Capture the cell that displays the provided text and extract its (X, Y) central coordinate. 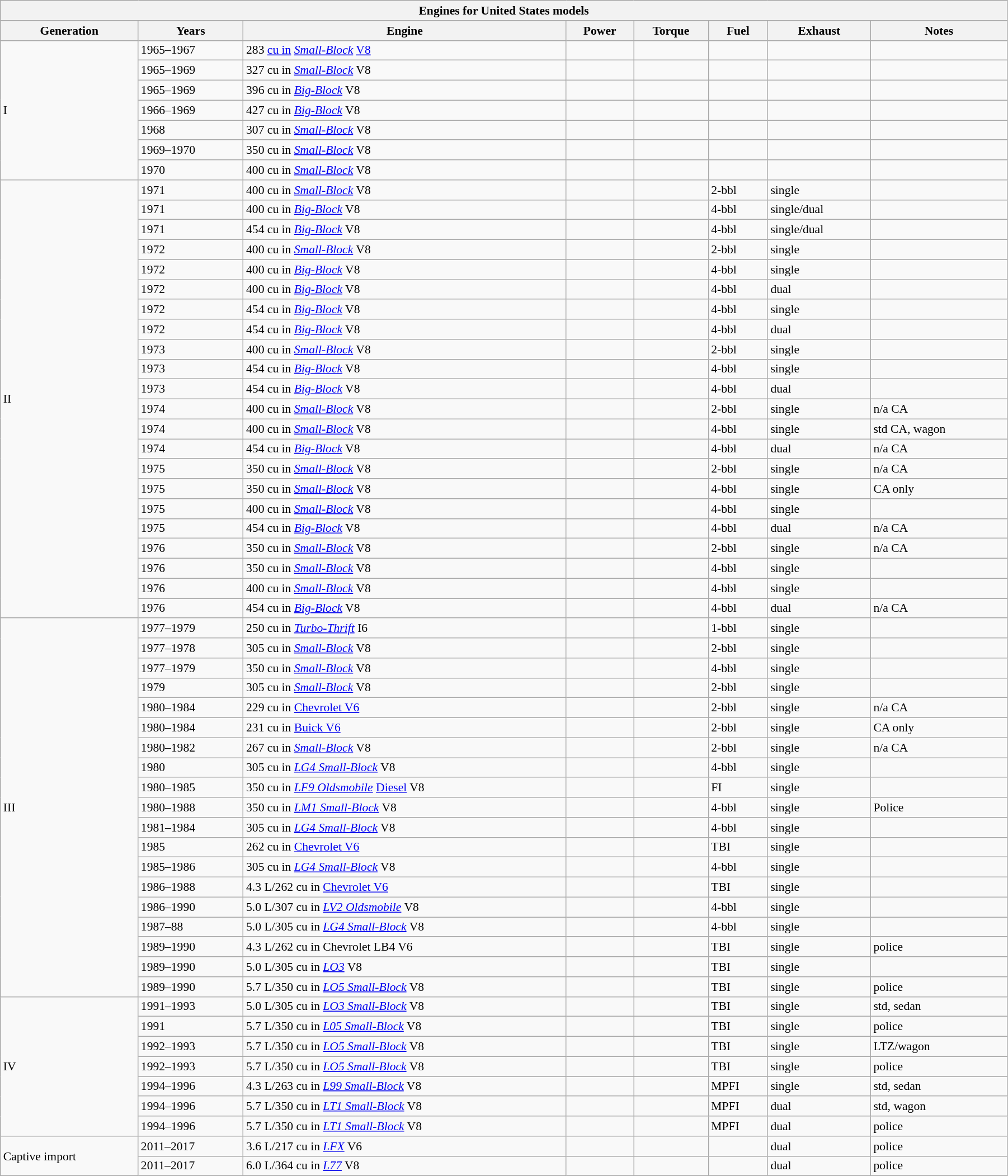
1977–1978 (191, 648)
1979 (191, 688)
267 cu in Small-Block V8 (405, 748)
Power (600, 31)
Years (191, 31)
I (69, 110)
1985–1986 (191, 867)
307 cu in Small-Block V8 (405, 130)
1980–1985 (191, 788)
5.7 L/350 cu in L05 Small-Block V8 (405, 1027)
Generation (69, 31)
4.3 L/263 cu in L99 Small-Block V8 (405, 1087)
FI (738, 788)
1980–1982 (191, 748)
LTZ/wagon (939, 1047)
1980 (191, 768)
5.0 L/305 cu in LO3 V8 (405, 967)
4.3 L/262 cu in Chevrolet V6 (405, 887)
1980–1988 (191, 807)
6.0 L/364 cu in L77 V8 (405, 1166)
Torque (671, 31)
5.0 L/305 cu in LO3 Small-Block V8 (405, 1007)
Fuel (738, 31)
1986–1988 (191, 887)
1985 (191, 847)
327 cu in Small-Block V8 (405, 70)
std, wagon (939, 1107)
1-bbl (738, 629)
Notes (939, 31)
1991 (191, 1027)
4.3 L/262 cu in Chevrolet LB4 V6 (405, 947)
427 cu in Big-Block V8 (405, 110)
1966–1969 (191, 110)
1965–1967 (191, 50)
262 cu in Chevrolet V6 (405, 847)
283 cu in Small-Block V8 (405, 50)
5.0 L/307 cu in LV2 Oldsmobile V8 (405, 907)
1968 (191, 130)
231 cu in Buick V6 (405, 728)
5.0 L/305 cu in LG4 Small-Block V8 (405, 927)
III (69, 807)
Engine (405, 31)
396 cu in Big-Block V8 (405, 91)
Captive import (69, 1156)
1987–88 (191, 927)
std CA, wagon (939, 429)
350 cu in LF9 Oldsmobile Diesel V8 (405, 788)
250 cu in Turbo-Thrift I6 (405, 629)
II (69, 399)
Police (939, 807)
350 cu in LM1 Small-Block V8 (405, 807)
3.6 L/217 cu in LFX V6 (405, 1146)
Exhaust (819, 31)
1991–1993 (191, 1007)
Engines for United States models (504, 11)
229 cu in Chevrolet V6 (405, 708)
IV (69, 1066)
1986–1990 (191, 907)
1981–1984 (191, 828)
1969–1970 (191, 150)
1970 (191, 170)
